Search for the cell housing the specified text and yield its (X, Y) center coordinate. 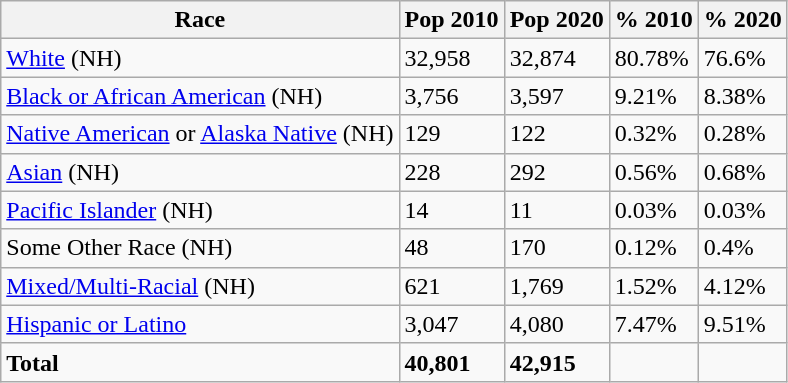
1,769 (556, 286)
0.68% (742, 172)
Some Other Race (NH) (200, 248)
Total (200, 362)
9.51% (742, 324)
0.56% (654, 172)
129 (452, 134)
Asian (NH) (200, 172)
14 (452, 210)
40,801 (452, 362)
32,958 (452, 58)
228 (452, 172)
7.47% (654, 324)
8.38% (742, 96)
1.52% (654, 286)
Pop 2010 (452, 20)
3,047 (452, 324)
0.4% (742, 248)
9.21% (654, 96)
76.6% (742, 58)
Native American or Alaska Native (NH) (200, 134)
122 (556, 134)
Pacific Islander (NH) (200, 210)
Mixed/Multi-Racial (NH) (200, 286)
Race (200, 20)
4,080 (556, 324)
Hispanic or Latino (200, 324)
48 (452, 248)
0.12% (654, 248)
621 (452, 286)
% 2010 (654, 20)
0.28% (742, 134)
292 (556, 172)
Pop 2020 (556, 20)
0.32% (654, 134)
White (NH) (200, 58)
11 (556, 210)
80.78% (654, 58)
32,874 (556, 58)
% 2020 (742, 20)
Black or African American (NH) (200, 96)
170 (556, 248)
42,915 (556, 362)
4.12% (742, 286)
3,756 (452, 96)
3,597 (556, 96)
